Return the [x, y] coordinate for the center point of the cell that contains the specified text.  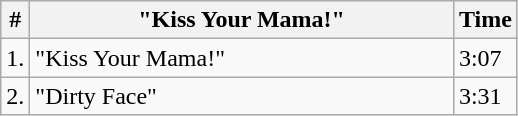
3:07 [485, 58]
"Dirty Face" [242, 96]
# [16, 20]
Time [485, 20]
2. [16, 96]
3:31 [485, 96]
1. [16, 58]
